Find where the given text appears and provide that cell's center as [x, y] coordinate. 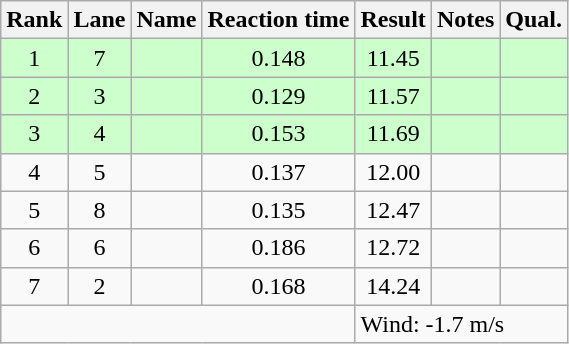
11.45 [393, 58]
11.57 [393, 96]
Lane [100, 20]
0.129 [278, 96]
Notes [465, 20]
0.168 [278, 286]
Result [393, 20]
0.148 [278, 58]
0.153 [278, 134]
1 [34, 58]
11.69 [393, 134]
0.137 [278, 172]
0.186 [278, 248]
Rank [34, 20]
0.135 [278, 210]
12.00 [393, 172]
Reaction time [278, 20]
8 [100, 210]
14.24 [393, 286]
Name [166, 20]
Wind: -1.7 m/s [462, 324]
12.47 [393, 210]
12.72 [393, 248]
Qual. [534, 20]
